Capture the cell that displays the provided text and extract its (X, Y) central coordinate. 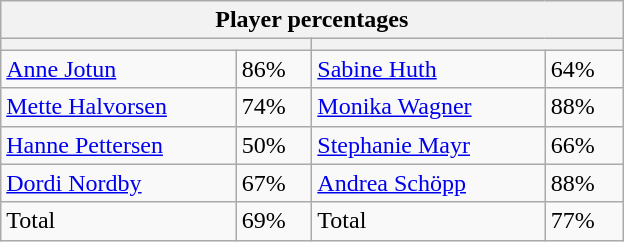
86% (274, 69)
50% (274, 145)
Monika Wagner (428, 107)
Andrea Schöpp (428, 183)
Mette Halvorsen (119, 107)
Player percentages (312, 20)
Sabine Huth (428, 69)
77% (584, 221)
67% (274, 183)
66% (584, 145)
64% (584, 69)
Hanne Pettersen (119, 145)
Dordi Nordby (119, 183)
Anne Jotun (119, 69)
69% (274, 221)
74% (274, 107)
Stephanie Mayr (428, 145)
